Locate the cell with the specified text and output its (x, y) center coordinate. 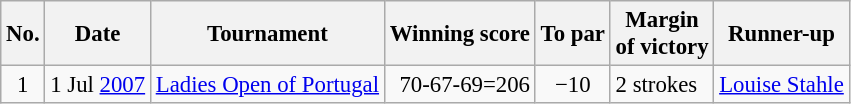
Tournament (267, 34)
No. (23, 34)
Date (98, 34)
Marginof victory (662, 34)
−10 (572, 85)
Louise Stahle (782, 85)
Winning score (460, 34)
70-67-69=206 (460, 85)
2 strokes (662, 85)
Runner-up (782, 34)
To par (572, 34)
1 Jul 2007 (98, 85)
Ladies Open of Portugal (267, 85)
1 (23, 85)
